Extract the [X, Y] coordinate from the center of the cell holding the provided text.  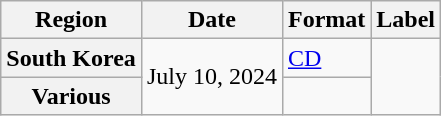
Various [72, 96]
July 10, 2024 [212, 77]
Label [406, 20]
Date [212, 20]
Region [72, 20]
CD [326, 58]
South Korea [72, 58]
Format [326, 20]
